Scan for the cell matching the given text and deliver its (X, Y) coordinate at center. 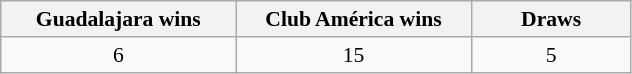
Guadalajara wins (118, 19)
Draws (551, 19)
15 (354, 55)
Club América wins (354, 19)
5 (551, 55)
6 (118, 55)
